Search for the cell housing the specified text and yield its (X, Y) center coordinate. 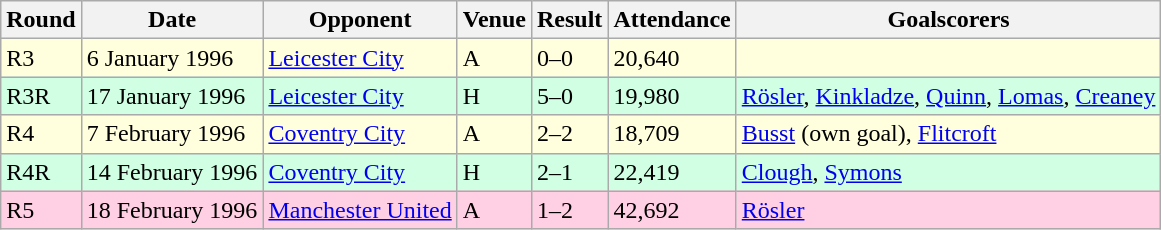
R3R (41, 96)
Rösler, Kinkladze, Quinn, Lomas, Creaney (948, 96)
Goalscorers (948, 20)
R3 (41, 58)
2–2 (569, 134)
18,709 (672, 134)
14 February 1996 (172, 172)
Attendance (672, 20)
Rösler (948, 210)
42,692 (672, 210)
Manchester United (360, 210)
20,640 (672, 58)
Date (172, 20)
1–2 (569, 210)
Clough, Symons (948, 172)
Busst (own goal), Flitcroft (948, 134)
2–1 (569, 172)
0–0 (569, 58)
R4R (41, 172)
7 February 1996 (172, 134)
Result (569, 20)
5–0 (569, 96)
Venue (494, 20)
17 January 1996 (172, 96)
18 February 1996 (172, 210)
Opponent (360, 20)
19,980 (672, 96)
22,419 (672, 172)
Round (41, 20)
R4 (41, 134)
R5 (41, 210)
6 January 1996 (172, 58)
